From the cell containing the given text, extract its center point as [x, y] coordinate. 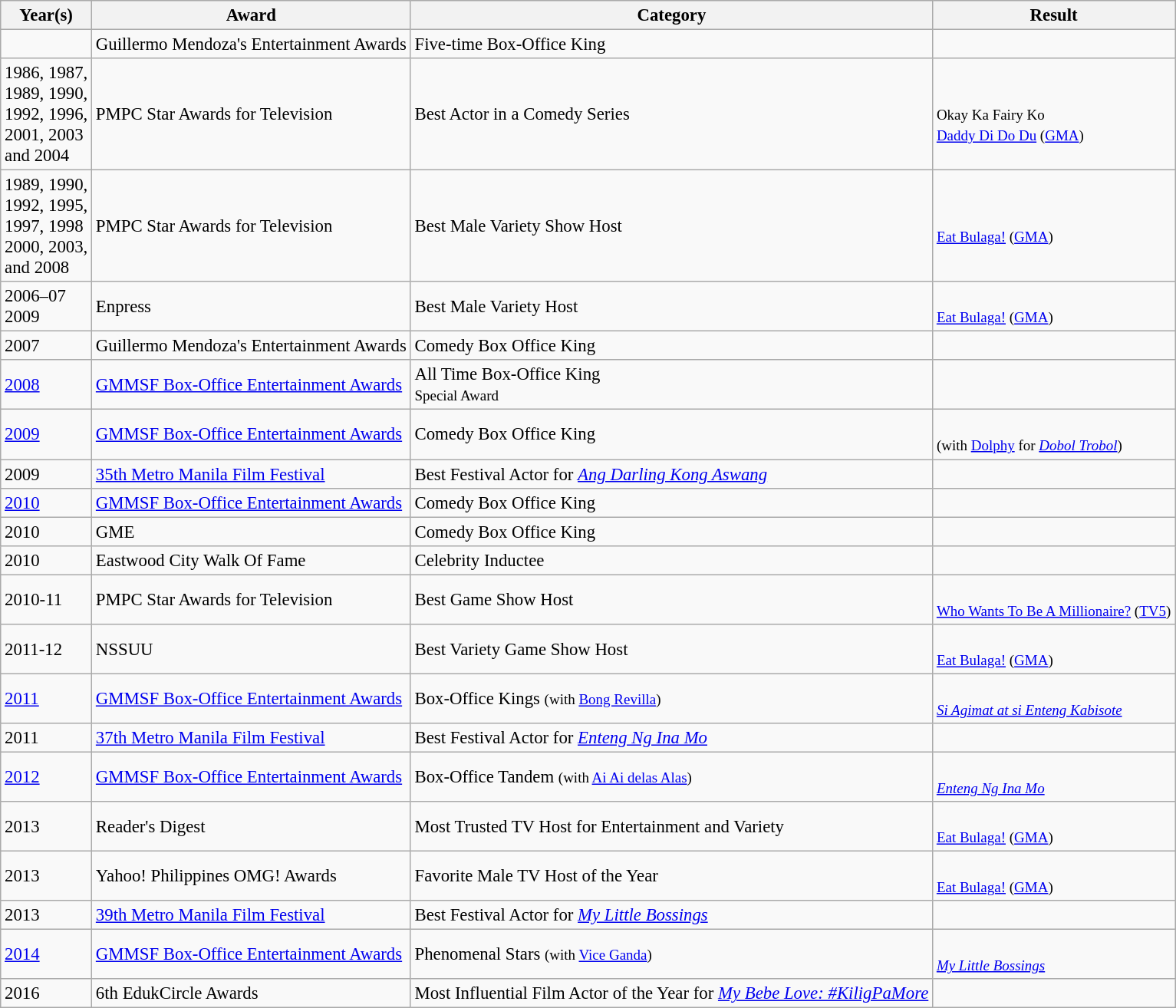
Best Male Variety Show Host [671, 226]
2006–072009 [46, 307]
Category [671, 15]
Favorite Male TV Host of the Year [671, 876]
37th Metro Manila Film Festival [252, 738]
Eastwood City Walk Of Fame [252, 560]
Most Trusted TV Host for Entertainment and Variety [671, 827]
Yahoo! Philippines OMG! Awards [252, 876]
2016 [46, 993]
Award [252, 15]
2007 [46, 346]
GME [252, 532]
(with Dolphy for Dobol Trobol) [1054, 434]
Best Festival Actor for Enteng Ng Ina Mo [671, 738]
Celebrity Inductee [671, 560]
Who Wants To Be A Millionaire? (TV5) [1054, 600]
Si Agimat at si Enteng Kabisote [1054, 698]
2010-11 [46, 600]
6th EdukCircle Awards [252, 993]
My Little Bossings [1054, 954]
Reader's Digest [252, 827]
Result [1054, 15]
Best Game Show Host [671, 600]
Okay Ka Fairy KoDaddy Di Do Du (GMA) [1054, 114]
35th Metro Manila Film Festival [252, 474]
Enteng Ng Ina Mo [1054, 776]
1989, 1990,1992, 1995,1997, 19982000, 2003,and 2008 [46, 226]
Box-Office Tandem (with Ai Ai delas Alas) [671, 776]
Enpress [252, 307]
39th Metro Manila Film Festival [252, 915]
Most Influential Film Actor of the Year for My Bebe Love: #KiligPaMore [671, 993]
NSSUU [252, 649]
Best Male Variety Host [671, 307]
Year(s) [46, 15]
2011-12 [46, 649]
2014 [46, 954]
Best Festival Actor for Ang Darling Kong Aswang [671, 474]
2008 [46, 385]
Best Actor in a Comedy Series [671, 114]
Phenomenal Stars (with Vice Ganda) [671, 954]
2012 [46, 776]
1986, 1987,1989, 1990,1992, 1996,2001, 2003and 2004 [46, 114]
Best Variety Game Show Host [671, 649]
All Time Box-Office King Special Award [671, 385]
Best Festival Actor for My Little Bossings [671, 915]
Five-time Box-Office King [671, 44]
Box-Office Kings (with Bong Revilla) [671, 698]
